Return the [x, y] coordinate for the center point of the cell that contains the specified text.  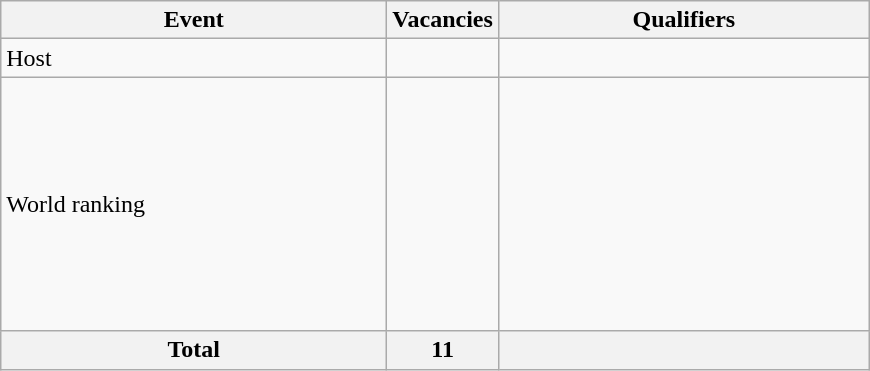
Event [194, 20]
Total [194, 350]
World ranking [194, 204]
Qualifiers [684, 20]
Host [194, 58]
Vacancies [443, 20]
11 [443, 350]
